For the text-containing cell, return its midpoint in (X, Y) coordinate format. 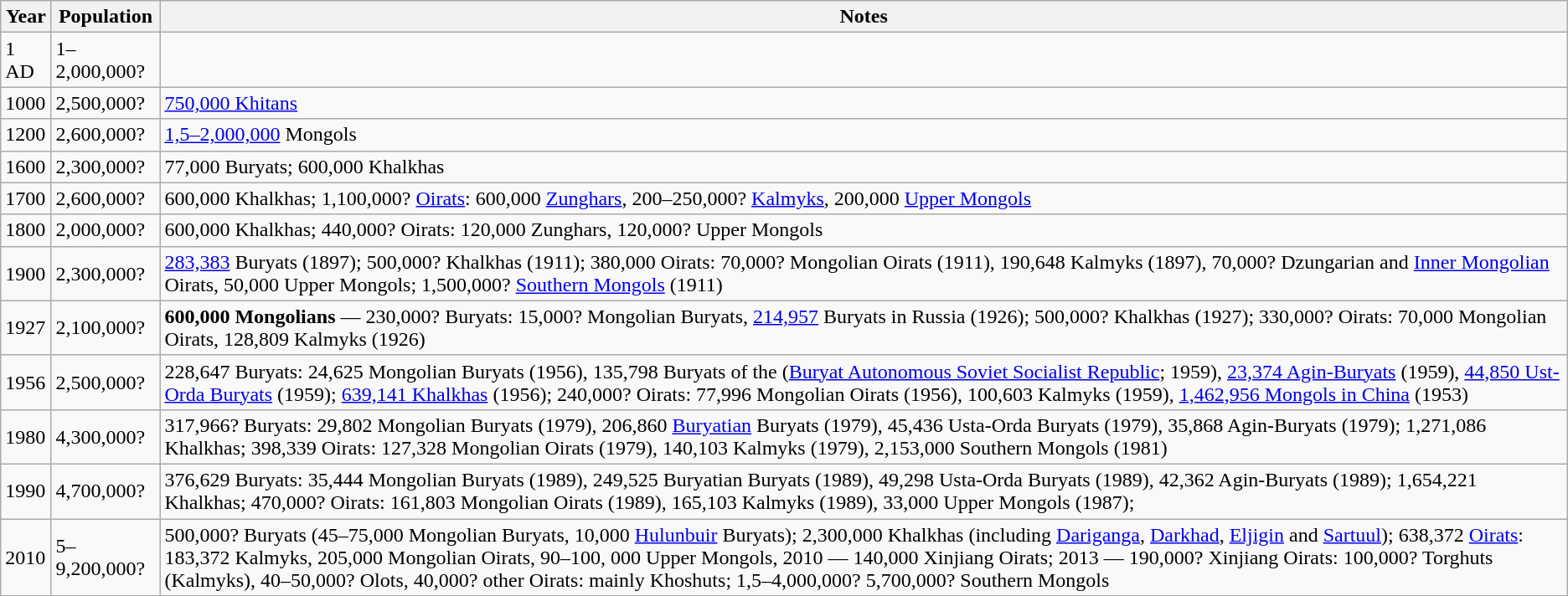
600,000 Khalkhas; 1,100,000? Oirats: 600,000 Zunghars, 200–250,000? Kalmyks, 200,000 Upper Mongols (864, 198)
1927 (26, 328)
1000 (26, 103)
1990 (26, 491)
Notes (864, 17)
1600 (26, 167)
600,000 Khalkhas; 440,000? Oirats: 120,000 Zunghars, 120,000? Upper Mongols (864, 230)
2010 (26, 557)
1900 (26, 273)
1 AD (26, 60)
750,000 Khitans (864, 103)
5–9,200,000? (106, 557)
Population (106, 17)
1800 (26, 230)
2,100,000? (106, 328)
1,5–2,000,000 Mongols (864, 135)
77,000 Buryats; 600,000 Khalkhas (864, 167)
1200 (26, 135)
1956 (26, 382)
1–2,000,000? (106, 60)
Year (26, 17)
1700 (26, 198)
1980 (26, 437)
2,000,000? (106, 230)
4,300,000? (106, 437)
4,700,000? (106, 491)
